Provide the (x, y) coordinate of the cell's center where the given text is located.  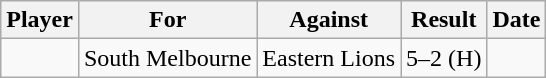
For (167, 20)
South Melbourne (167, 58)
Player (40, 20)
Eastern Lions (329, 58)
Against (329, 20)
5–2 (H) (444, 58)
Result (444, 20)
Date (516, 20)
